From the cell containing the given text, extract its center point as [X, Y] coordinate. 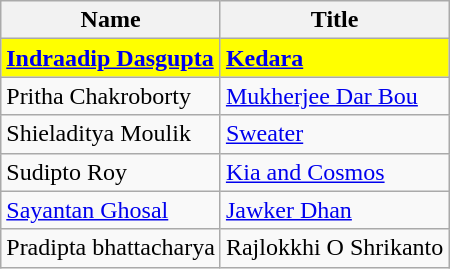
Title [334, 20]
Sudipto Roy [111, 172]
Shieladitya Moulik [111, 134]
Kedara [334, 58]
Mukherjee Dar Bou [334, 96]
Indraadip Dasgupta [111, 58]
Pritha Chakroborty [111, 96]
Jawker Dhan [334, 210]
Rajlokkhi O Shrikanto [334, 248]
Sayantan Ghosal [111, 210]
Pradipta bhattacharya [111, 248]
Kia and Cosmos [334, 172]
Sweater [334, 134]
Name [111, 20]
